Identify which cell holds the provided text, then report its (x, y) central coordinate. 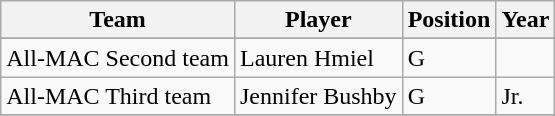
Position (449, 20)
All-MAC Third team (118, 96)
Lauren Hmiel (318, 58)
All-MAC Second team (118, 58)
Jr. (526, 96)
Player (318, 20)
Jennifer Bushby (318, 96)
Year (526, 20)
Team (118, 20)
